Scan for the cell matching the given text and deliver its (x, y) coordinate at center. 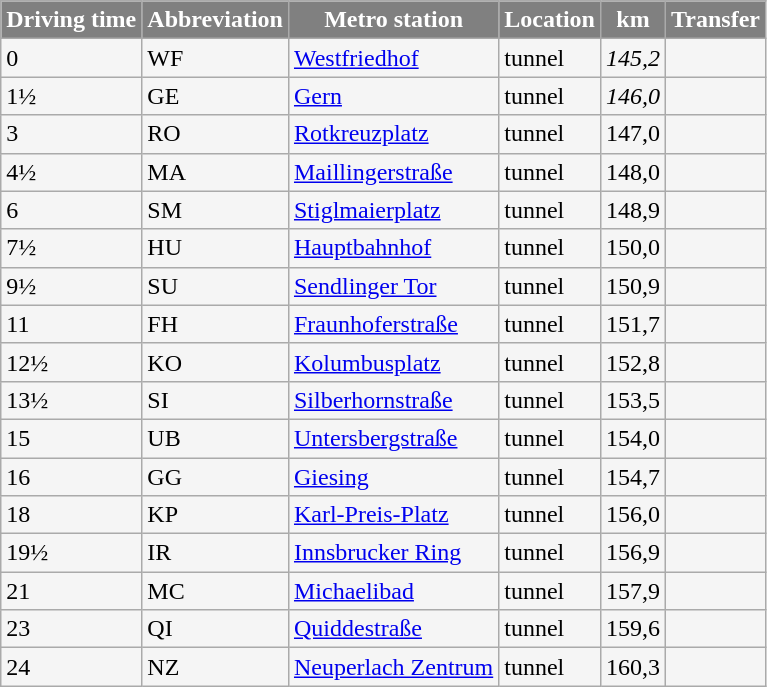
Karl-Preis-Platz (393, 515)
150,9 (632, 286)
13½ (72, 400)
12½ (72, 362)
KO (216, 362)
Untersbergstraße (393, 438)
152,8 (632, 362)
159,6 (632, 629)
Quiddestraße (393, 629)
147,0 (632, 134)
9½ (72, 286)
156,0 (632, 515)
NZ (216, 667)
146,0 (632, 96)
24 (72, 667)
18 (72, 515)
Location (550, 20)
19½ (72, 553)
Kolumbusplatz (393, 362)
IR (216, 553)
Stiglmaierplatz (393, 210)
SM (216, 210)
6 (72, 210)
Hauptbahnhof (393, 248)
Gern (393, 96)
Sendlinger Tor (393, 286)
HU (216, 248)
0 (72, 58)
7½ (72, 248)
160,3 (632, 667)
Transfer (716, 20)
156,9 (632, 553)
km (632, 20)
1½ (72, 96)
MA (216, 172)
RO (216, 134)
Michaelibad (393, 591)
WF (216, 58)
Metro station (393, 20)
11 (72, 324)
4½ (72, 172)
Giesing (393, 477)
SI (216, 400)
GE (216, 96)
FH (216, 324)
21 (72, 591)
Fraunhoferstraße (393, 324)
153,5 (632, 400)
Abbreviation (216, 20)
148,0 (632, 172)
148,9 (632, 210)
145,2 (632, 58)
Silberhornstraße (393, 400)
Neuperlach Zentrum (393, 667)
15 (72, 438)
MC (216, 591)
Westfriedhof (393, 58)
151,7 (632, 324)
157,9 (632, 591)
UB (216, 438)
154,7 (632, 477)
KP (216, 515)
150,0 (632, 248)
16 (72, 477)
Driving time (72, 20)
QI (216, 629)
Rotkreuzplatz (393, 134)
154,0 (632, 438)
3 (72, 134)
Innsbrucker Ring (393, 553)
Maillingerstraße (393, 172)
SU (216, 286)
23 (72, 629)
GG (216, 477)
